Identify which cell holds the provided text, then report its [X, Y] central coordinate. 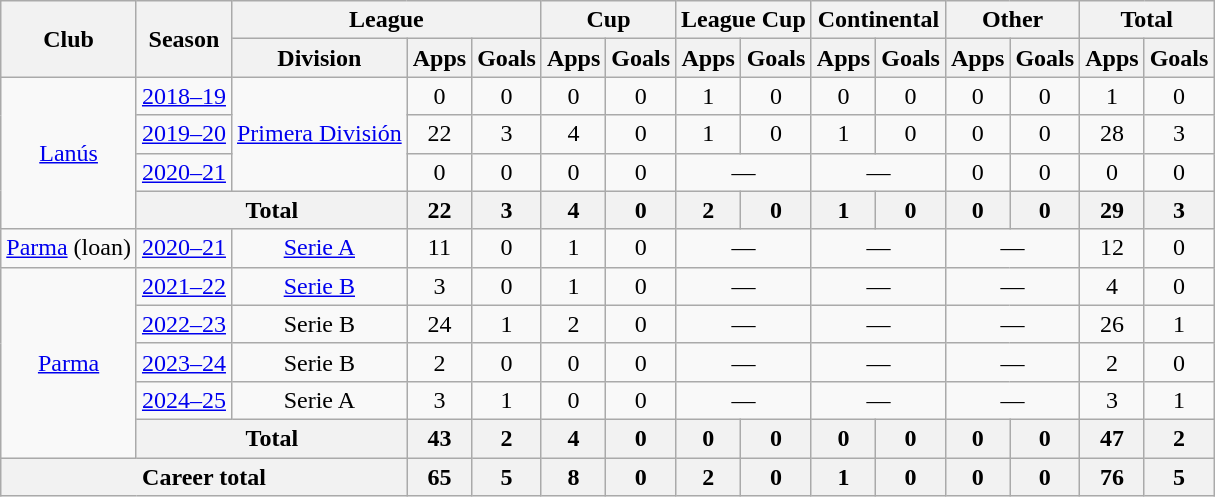
12 [1112, 248]
43 [439, 438]
65 [439, 477]
Other [1012, 20]
Career total [204, 477]
Cup [608, 20]
2021–22 [184, 286]
29 [1112, 210]
Continental [878, 20]
8 [573, 477]
24 [439, 324]
11 [439, 248]
Season [184, 39]
47 [1112, 438]
Division [319, 58]
League [386, 20]
Lanús [69, 153]
Club [69, 39]
2018–19 [184, 96]
Primera División [319, 134]
28 [1112, 134]
Parma (loan) [69, 248]
2024–25 [184, 400]
Parma [69, 362]
2023–24 [184, 362]
2019–20 [184, 134]
76 [1112, 477]
26 [1112, 324]
2022–23 [184, 324]
League Cup [744, 20]
